Locate the cell with the specified text and output its [X, Y] center coordinate. 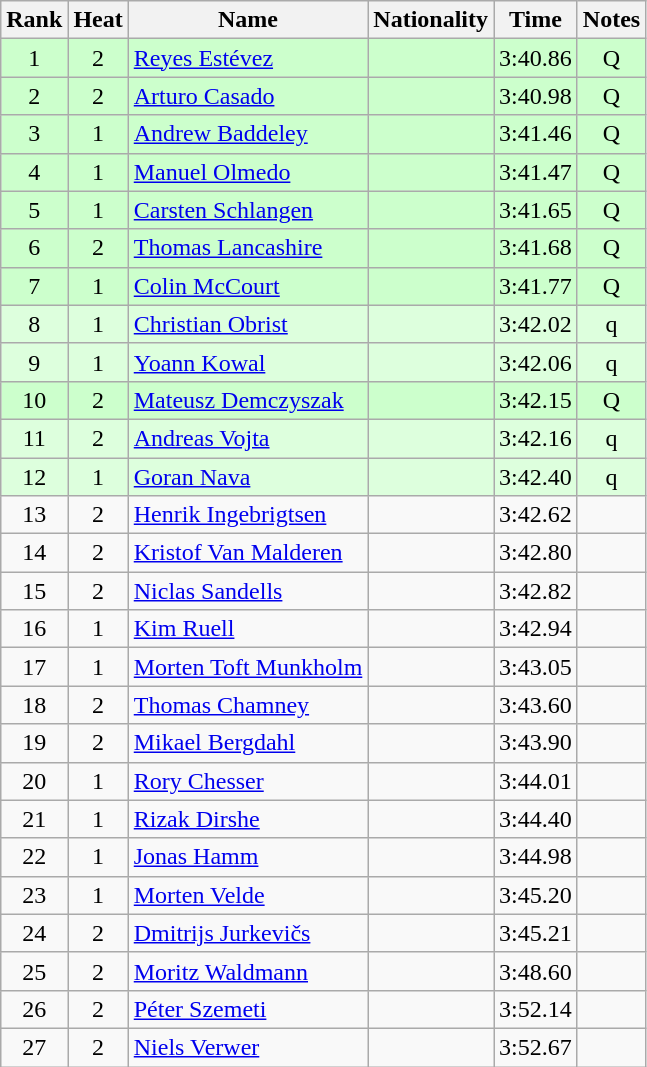
Thomas Chamney [248, 705]
21 [34, 819]
Rizak Dirshe [248, 819]
17 [34, 667]
3:41.77 [536, 286]
3 [34, 134]
22 [34, 857]
Arturo Casado [248, 96]
Rory Chesser [248, 781]
3:44.40 [536, 819]
3:42.82 [536, 591]
3:43.90 [536, 743]
Jonas Hamm [248, 857]
9 [34, 362]
8 [34, 324]
Rank [34, 20]
Andreas Vojta [248, 438]
3:52.67 [536, 1047]
19 [34, 743]
3:41.47 [536, 172]
Andrew Baddeley [248, 134]
26 [34, 1009]
15 [34, 591]
20 [34, 781]
Manuel Olmedo [248, 172]
3:40.86 [536, 58]
11 [34, 438]
3:48.60 [536, 971]
25 [34, 971]
24 [34, 933]
16 [34, 629]
Niclas Sandells [248, 591]
3:42.40 [536, 477]
7 [34, 286]
Thomas Lancashire [248, 248]
3:45.20 [536, 895]
23 [34, 895]
3:42.80 [536, 553]
3:44.01 [536, 781]
3:42.62 [536, 515]
Colin McCourt [248, 286]
3:43.05 [536, 667]
3:42.06 [536, 362]
3:42.15 [536, 400]
3:52.14 [536, 1009]
5 [34, 210]
Time [536, 20]
3:41.68 [536, 248]
Kim Ruell [248, 629]
Carsten Schlangen [248, 210]
Mateusz Demczyszak [248, 400]
Heat [98, 20]
4 [34, 172]
Notes [611, 20]
Henrik Ingebrigtsen [248, 515]
Moritz Waldmann [248, 971]
Dmitrijs Jurkevičs [248, 933]
Morten Velde [248, 895]
3:44.98 [536, 857]
Nationality [431, 20]
27 [34, 1047]
Péter Szemeti [248, 1009]
18 [34, 705]
3:45.21 [536, 933]
3:42.16 [536, 438]
Reyes Estévez [248, 58]
13 [34, 515]
3:42.02 [536, 324]
Mikael Bergdahl [248, 743]
10 [34, 400]
3:43.60 [536, 705]
Morten Toft Munkholm [248, 667]
6 [34, 248]
Christian Obrist [248, 324]
3:40.98 [536, 96]
Yoann Kowal [248, 362]
Niels Verwer [248, 1047]
Kristof Van Malderen [248, 553]
Goran Nava [248, 477]
3:41.46 [536, 134]
Name [248, 20]
3:41.65 [536, 210]
3:42.94 [536, 629]
12 [34, 477]
14 [34, 553]
